Extract the (x, y) coordinate from the center of the cell holding the provided text.  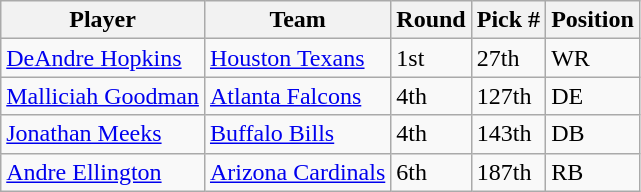
DeAndre Hopkins (103, 58)
127th (508, 96)
Pick # (508, 20)
WR (593, 58)
DE (593, 96)
Position (593, 20)
Andre Ellington (103, 172)
RB (593, 172)
Buffalo Bills (297, 134)
DB (593, 134)
27th (508, 58)
143th (508, 134)
Team (297, 20)
Jonathan Meeks (103, 134)
1st (431, 58)
Houston Texans (297, 58)
Player (103, 20)
Malliciah Goodman (103, 96)
Round (431, 20)
187th (508, 172)
Arizona Cardinals (297, 172)
Atlanta Falcons (297, 96)
6th (431, 172)
